From the cell containing the given text, extract its center point as [X, Y] coordinate. 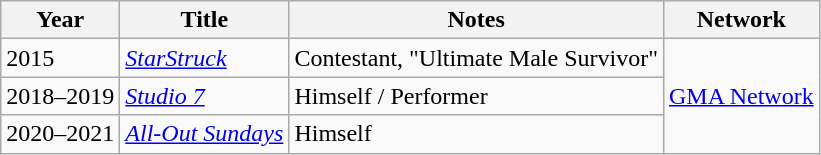
StarStruck [204, 58]
2018–2019 [60, 96]
2020–2021 [60, 134]
All-Out Sundays [204, 134]
GMA Network [741, 96]
Year [60, 20]
Himself [476, 134]
Title [204, 20]
Network [741, 20]
2015 [60, 58]
Notes [476, 20]
Contestant, "Ultimate Male Survivor" [476, 58]
Studio 7 [204, 96]
Himself / Performer [476, 96]
